Provide the [x, y] coordinate of the cell's center where the given text is located.  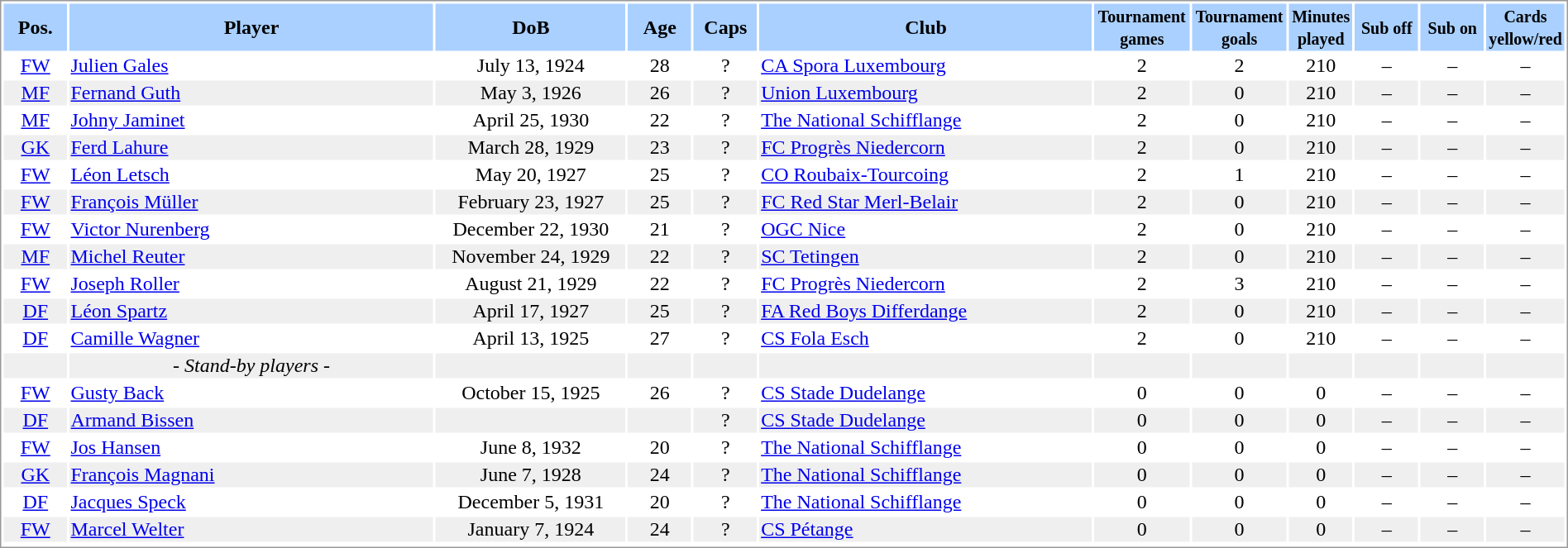
Union Luxembourg [926, 93]
Pos. [35, 26]
Sub off [1386, 26]
Club [926, 26]
Jos Hansen [251, 447]
July 13, 1924 [531, 65]
June 8, 1932 [531, 447]
FC Red Star Merl-Belair [926, 203]
21 [660, 229]
3 [1239, 284]
January 7, 1924 [531, 530]
Michel Reuter [251, 257]
Joseph Roller [251, 284]
François Magnani [251, 475]
Armand Bissen [251, 421]
Player [251, 26]
April 13, 1925 [531, 338]
October 15, 1925 [531, 393]
Minutesplayed [1322, 26]
Caps [726, 26]
Léon Spartz [251, 312]
June 7, 1928 [531, 475]
May 20, 1927 [531, 174]
Julien Gales [251, 65]
1 [1239, 174]
December 5, 1931 [531, 502]
Sub on [1452, 26]
Gusty Back [251, 393]
CS Pétange [926, 530]
23 [660, 148]
François Müller [251, 203]
Marcel Welter [251, 530]
Cardsyellow/red [1526, 26]
FA Red Boys Differdange [926, 312]
Tournamentgames [1141, 26]
CO Roubaix-Tourcoing [926, 174]
OGC Nice [926, 229]
Age [660, 26]
April 17, 1927 [531, 312]
27 [660, 338]
SC Tetingen [926, 257]
November 24, 1929 [531, 257]
August 21, 1929 [531, 284]
February 23, 1927 [531, 203]
March 28, 1929 [531, 148]
Victor Nurenberg [251, 229]
May 3, 1926 [531, 93]
Camille Wagner [251, 338]
December 22, 1930 [531, 229]
CA Spora Luxembourg [926, 65]
Tournamentgoals [1239, 26]
April 25, 1930 [531, 120]
Jacques Speck [251, 502]
Ferd Lahure [251, 148]
DoB [531, 26]
28 [660, 65]
Fernand Guth [251, 93]
CS Fola Esch [926, 338]
Léon Letsch [251, 174]
Johny Jaminet [251, 120]
- Stand-by players - [251, 366]
